Return [X, Y] of the center of cell containing provided text 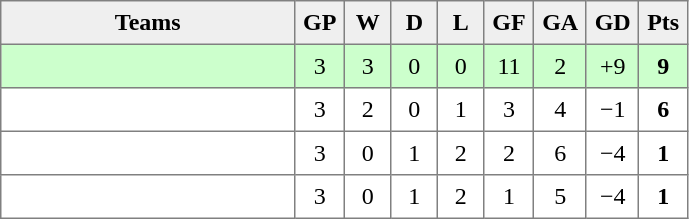
GD [612, 23]
GP [320, 23]
+9 [612, 66]
11 [509, 66]
−1 [612, 110]
9 [663, 66]
5 [560, 197]
GF [509, 23]
D [414, 23]
Teams [148, 23]
W [368, 23]
4 [560, 110]
GA [560, 23]
L [461, 23]
Pts [663, 23]
